Detect which cell encompasses the target text, then output its [x, y] center coordinate. 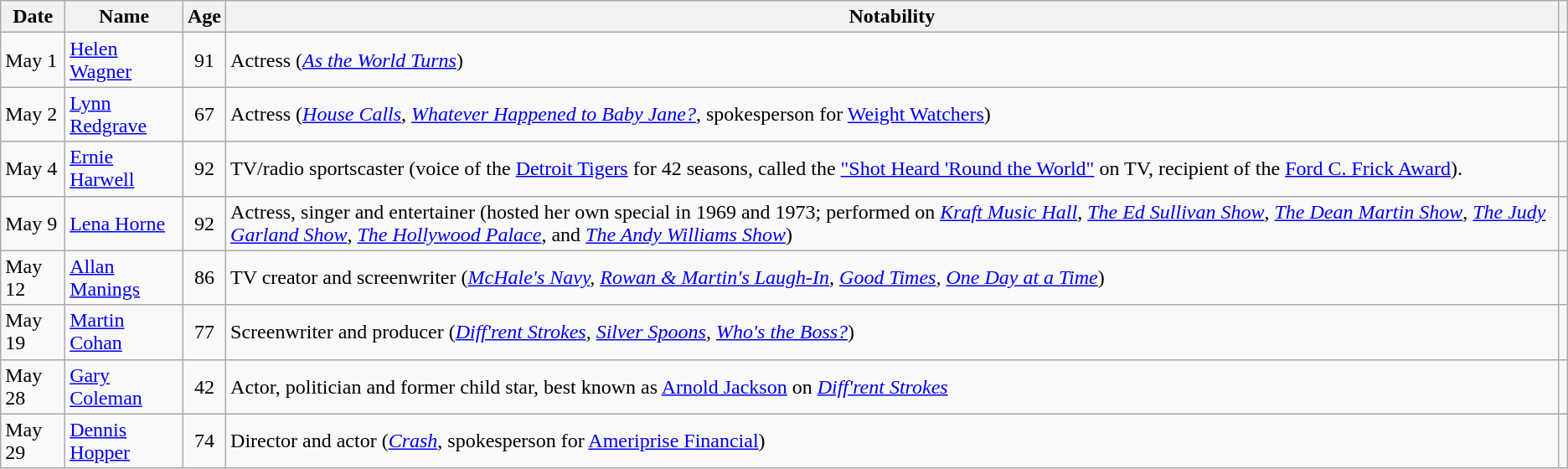
May 1 [34, 60]
Allan Manings [124, 278]
Screenwriter and producer (Diff'rent Strokes, Silver Spoons, Who's the Boss?) [893, 332]
May 28 [34, 387]
Date [34, 17]
Helen Wagner [124, 60]
May 9 [34, 223]
Actor, politician and former child star, best known as Arnold Jackson on Diff'rent Strokes [893, 387]
Lena Horne [124, 223]
86 [204, 278]
Age [204, 17]
Gary Coleman [124, 387]
Ernie Harwell [124, 169]
Name [124, 17]
74 [204, 441]
Martin Cohan [124, 332]
May 12 [34, 278]
Director and actor (Crash, spokesperson for Ameriprise Financial) [893, 441]
May 2 [34, 114]
91 [204, 60]
Lynn Redgrave [124, 114]
Notability [893, 17]
67 [204, 114]
TV creator and screenwriter (McHale's Navy, Rowan & Martin's Laugh-In, Good Times, One Day at a Time) [893, 278]
Actress (As the World Turns) [893, 60]
Dennis Hopper [124, 441]
42 [204, 387]
Actress (House Calls, Whatever Happened to Baby Jane?, spokesperson for Weight Watchers) [893, 114]
May 4 [34, 169]
77 [204, 332]
May 19 [34, 332]
May 29 [34, 441]
